Provide the [x, y] coordinate of the cell's center where the given text is located.  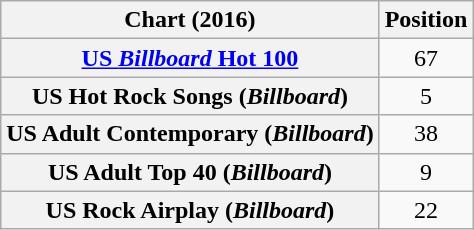
US Adult Contemporary (Billboard) [190, 134]
22 [426, 210]
US Hot Rock Songs (Billboard) [190, 96]
Position [426, 20]
US Billboard Hot 100 [190, 58]
9 [426, 172]
Chart (2016) [190, 20]
US Adult Top 40 (Billboard) [190, 172]
67 [426, 58]
5 [426, 96]
US Rock Airplay (Billboard) [190, 210]
38 [426, 134]
